Determine the [x, y] coordinate at the center of the cell enclosing the given text.  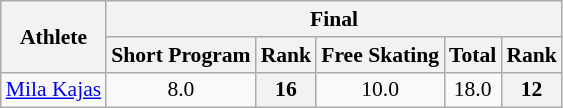
16 [286, 90]
Final [334, 19]
Free Skating [380, 55]
18.0 [472, 90]
Short Program [180, 55]
12 [532, 90]
8.0 [180, 90]
Mila Kajas [54, 90]
Total [472, 55]
10.0 [380, 90]
Athlete [54, 36]
